Return [x, y] of the center of cell containing provided text 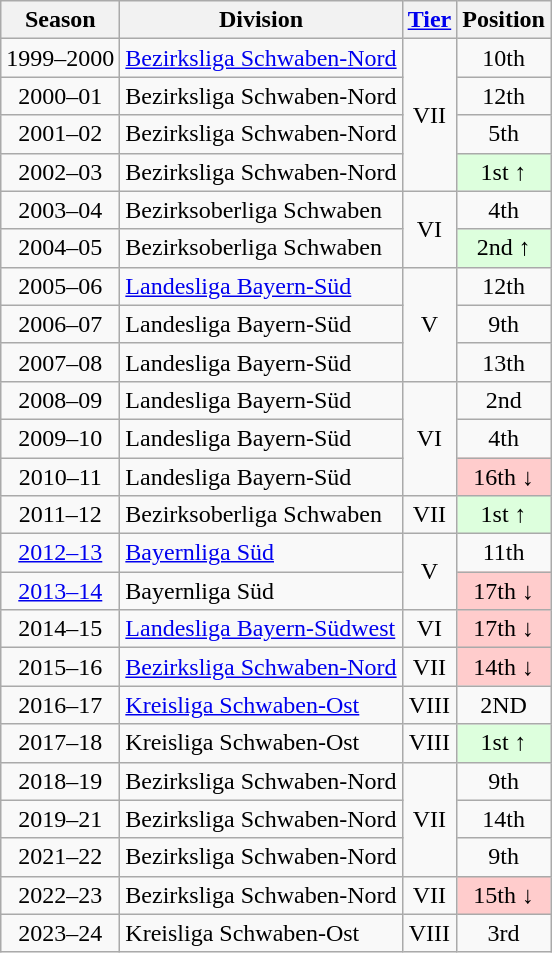
2023–24 [60, 933]
11th [504, 553]
2015–16 [60, 667]
2nd ↑ [504, 248]
2010–11 [60, 477]
2012–13 [60, 553]
5th [504, 134]
2nd [504, 400]
2021–22 [60, 857]
2005–06 [60, 286]
2002–03 [60, 172]
2004–05 [60, 248]
2000–01 [60, 96]
Landesliga Bayern-Südwest [261, 629]
2009–10 [60, 438]
Tier [430, 20]
2018–19 [60, 781]
10th [504, 58]
2013–14 [60, 591]
2019–21 [60, 819]
2007–08 [60, 362]
3rd [504, 933]
15th ↓ [504, 895]
2014–15 [60, 629]
2017–18 [60, 743]
2022–23 [60, 895]
16th ↓ [504, 477]
2011–12 [60, 515]
14th [504, 819]
2003–04 [60, 210]
2001–02 [60, 134]
1999–2000 [60, 58]
2016–17 [60, 705]
2ND [504, 705]
13th [504, 362]
Division [261, 20]
14th ↓ [504, 667]
Position [504, 20]
Season [60, 20]
2008–09 [60, 400]
2006–07 [60, 324]
